For the text-containing cell, return its midpoint in [x, y] coordinate format. 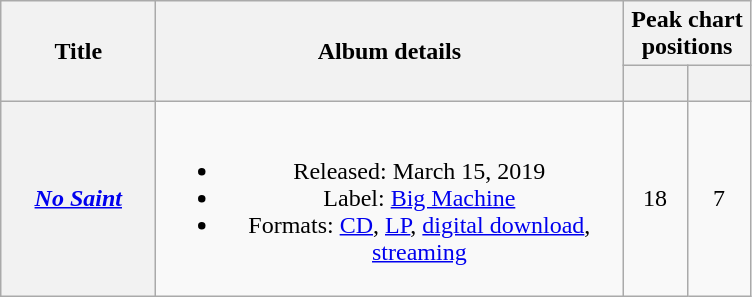
Title [78, 52]
18 [655, 198]
Album details [390, 52]
Released: March 15, 2019Label: Big MachineFormats: CD, LP, digital download, streaming [390, 198]
No Saint [78, 198]
7 [719, 198]
Peak chart positions [687, 34]
